Identify which cell holds the provided text, then report its [x, y] central coordinate. 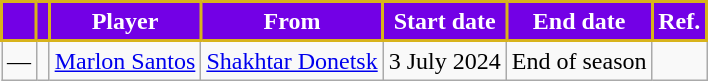
End date [579, 22]
3 July 2024 [444, 60]
End of season [579, 60]
Player [125, 22]
Marlon Santos [125, 60]
From [292, 22]
Ref. [680, 22]
— [20, 60]
Shakhtar Donetsk [292, 60]
Start date [444, 22]
